Search for the cell housing the specified text and yield its (X, Y) center coordinate. 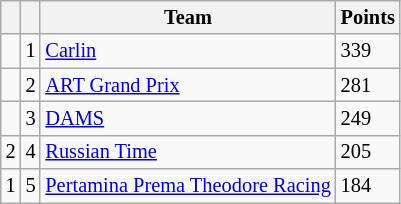
249 (368, 118)
184 (368, 186)
281 (368, 85)
DAMS (188, 118)
Pertamina Prema Theodore Racing (188, 186)
5 (31, 186)
3 (31, 118)
205 (368, 152)
Points (368, 17)
4 (31, 152)
339 (368, 51)
Russian Time (188, 152)
Team (188, 17)
ART Grand Prix (188, 85)
Carlin (188, 51)
